Extract the (x, y) coordinate from the center of the cell holding the provided text.  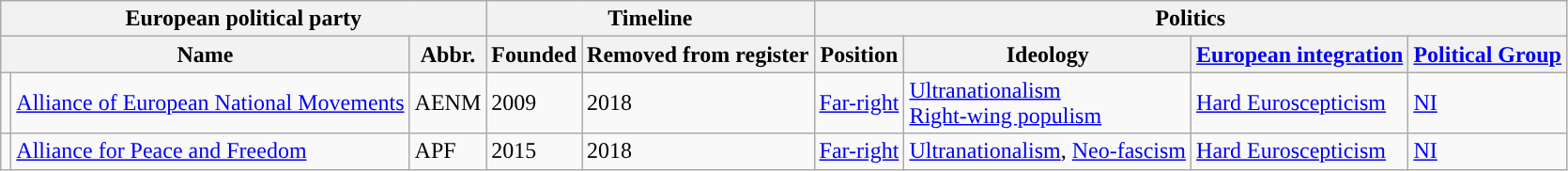
AENM (448, 103)
Alliance of European National Movements (210, 103)
Ultranationalism Right-wing populism (1048, 103)
Abbr. (448, 54)
Removed from register (699, 54)
Alliance for Peace and Freedom (210, 151)
European integration (1299, 54)
Name (205, 54)
2015 (534, 151)
Ideology (1048, 54)
Politics (1191, 19)
2009 (534, 103)
APF (448, 151)
Ultranationalism, Neo-fascism (1048, 151)
Timeline (650, 19)
Position (859, 54)
Founded (534, 54)
European political party (244, 19)
Political Group (1487, 54)
